Capture the cell that displays the provided text and extract its [X, Y] central coordinate. 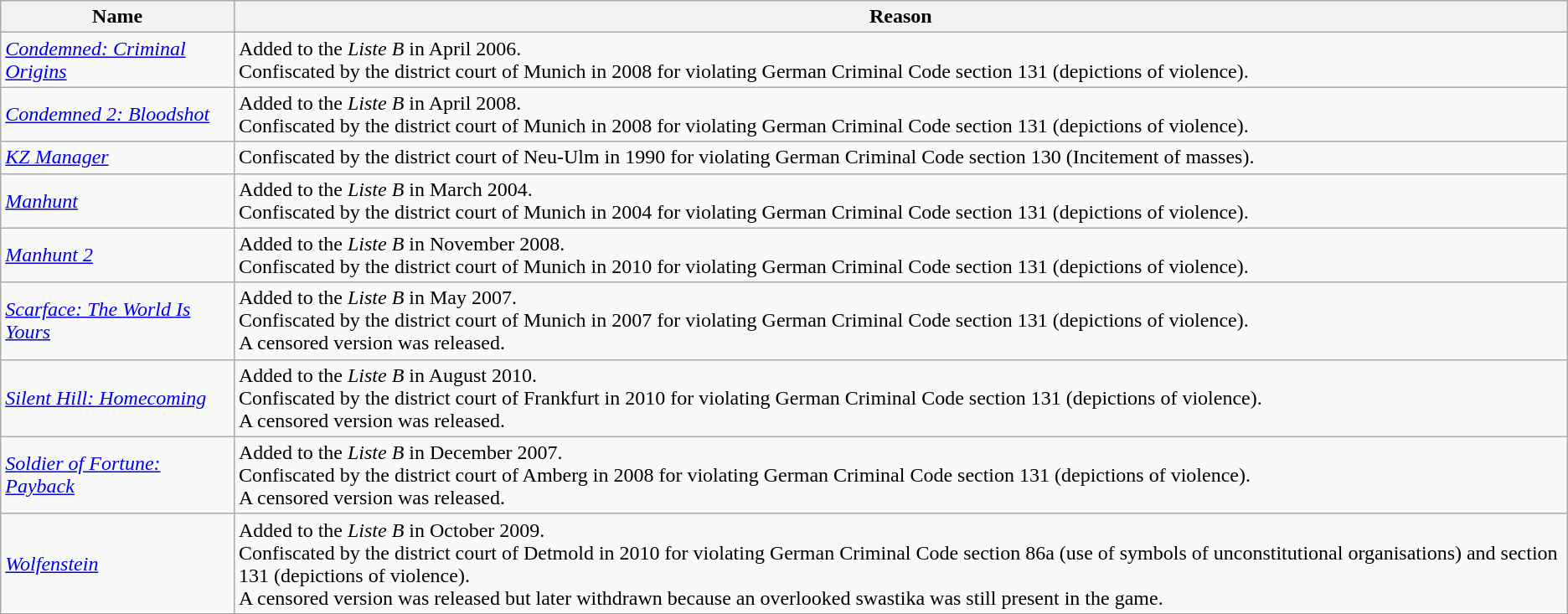
Condemned 2: Bloodshot [117, 114]
Wolfenstein [117, 563]
Silent Hill: Homecoming [117, 398]
Manhunt 2 [117, 255]
Reason [900, 17]
Condemned: Criminal Origins [117, 60]
Soldier of Fortune: Payback [117, 475]
Confiscated by the district court of Neu-Ulm in 1990 for violating German Criminal Code section 130 (Incitement of masses). [900, 157]
Name [117, 17]
Manhunt [117, 201]
KZ Manager [117, 157]
Scarface: The World Is Yours [117, 321]
